Detect which cell encompasses the target text, then output its [X, Y] center coordinate. 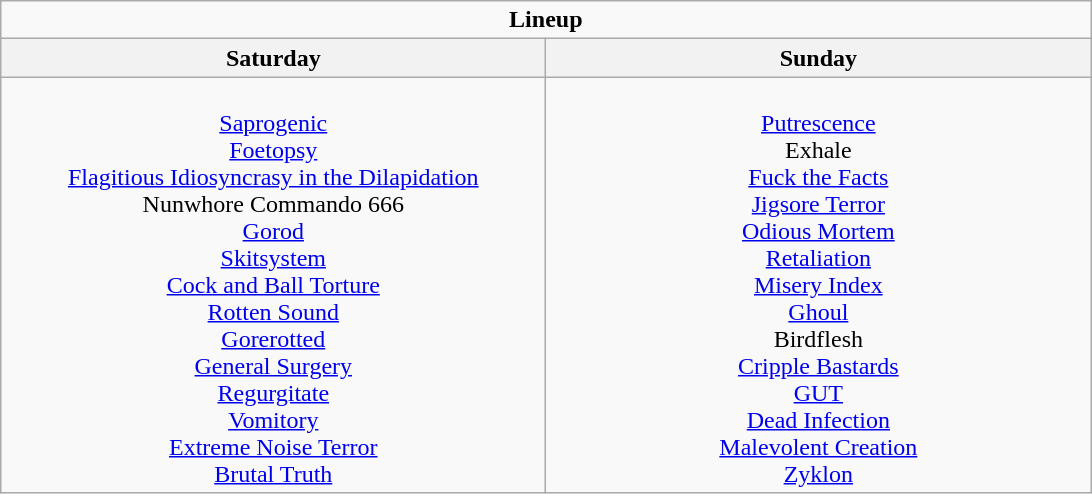
Lineup [546, 20]
Saturday [274, 58]
Sunday [818, 58]
